Locate the cell with the specified text and output its (X, Y) center coordinate. 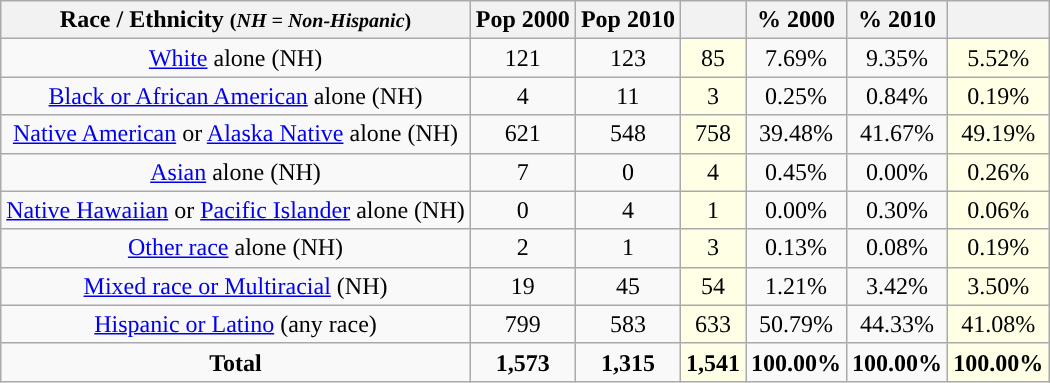
621 (522, 134)
85 (712, 58)
1,573 (522, 362)
2 (522, 248)
0.26% (998, 172)
1.21% (796, 286)
39.48% (796, 134)
Pop 2000 (522, 20)
Native American or Alaska Native alone (NH) (236, 134)
583 (628, 324)
19 (522, 286)
Native Hawaiian or Pacific Islander alone (NH) (236, 210)
1,541 (712, 362)
3.42% (898, 286)
White alone (NH) (236, 58)
45 (628, 286)
1,315 (628, 362)
Mixed race or Multiracial (NH) (236, 286)
0.06% (998, 210)
50.79% (796, 324)
758 (712, 134)
% 2000 (796, 20)
Hispanic or Latino (any race) (236, 324)
3.50% (998, 286)
0.13% (796, 248)
633 (712, 324)
0.84% (898, 96)
49.19% (998, 134)
11 (628, 96)
0.08% (898, 248)
Black or African American alone (NH) (236, 96)
7.69% (796, 58)
44.33% (898, 324)
41.08% (998, 324)
% 2010 (898, 20)
0.25% (796, 96)
54 (712, 286)
Pop 2010 (628, 20)
0.30% (898, 210)
Total (236, 362)
121 (522, 58)
0.45% (796, 172)
Race / Ethnicity (NH = Non-Hispanic) (236, 20)
7 (522, 172)
Asian alone (NH) (236, 172)
548 (628, 134)
9.35% (898, 58)
5.52% (998, 58)
Other race alone (NH) (236, 248)
41.67% (898, 134)
799 (522, 324)
123 (628, 58)
